For the text-containing cell, return its midpoint in [x, y] coordinate format. 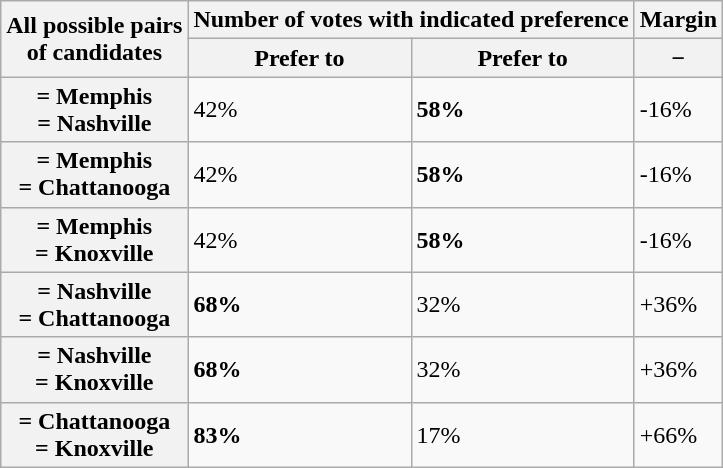
= Nashville = Chattanooga [94, 304]
= Memphis = Knoxville [94, 240]
− [678, 58]
Margin [678, 20]
Number of votes with indicated preference [411, 20]
83% [300, 434]
17% [522, 434]
+66% [678, 434]
= Chattanooga = Knoxville [94, 434]
= Memphis = Nashville [94, 110]
= Memphis = Chattanooga [94, 174]
All possible pairsof candidates [94, 39]
= Nashville = Knoxville [94, 370]
